Find where the given text appears and provide that cell's center as (X, Y) coordinate. 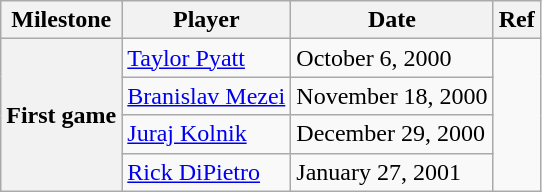
Rick DiPietro (206, 172)
Taylor Pyatt (206, 58)
Ref (516, 20)
January 27, 2001 (392, 172)
November 18, 2000 (392, 96)
December 29, 2000 (392, 134)
Date (392, 20)
October 6, 2000 (392, 58)
Branislav Mezei (206, 96)
Milestone (62, 20)
First game (62, 115)
Player (206, 20)
Juraj Kolnik (206, 134)
